Capture the cell that displays the provided text and extract its [X, Y] central coordinate. 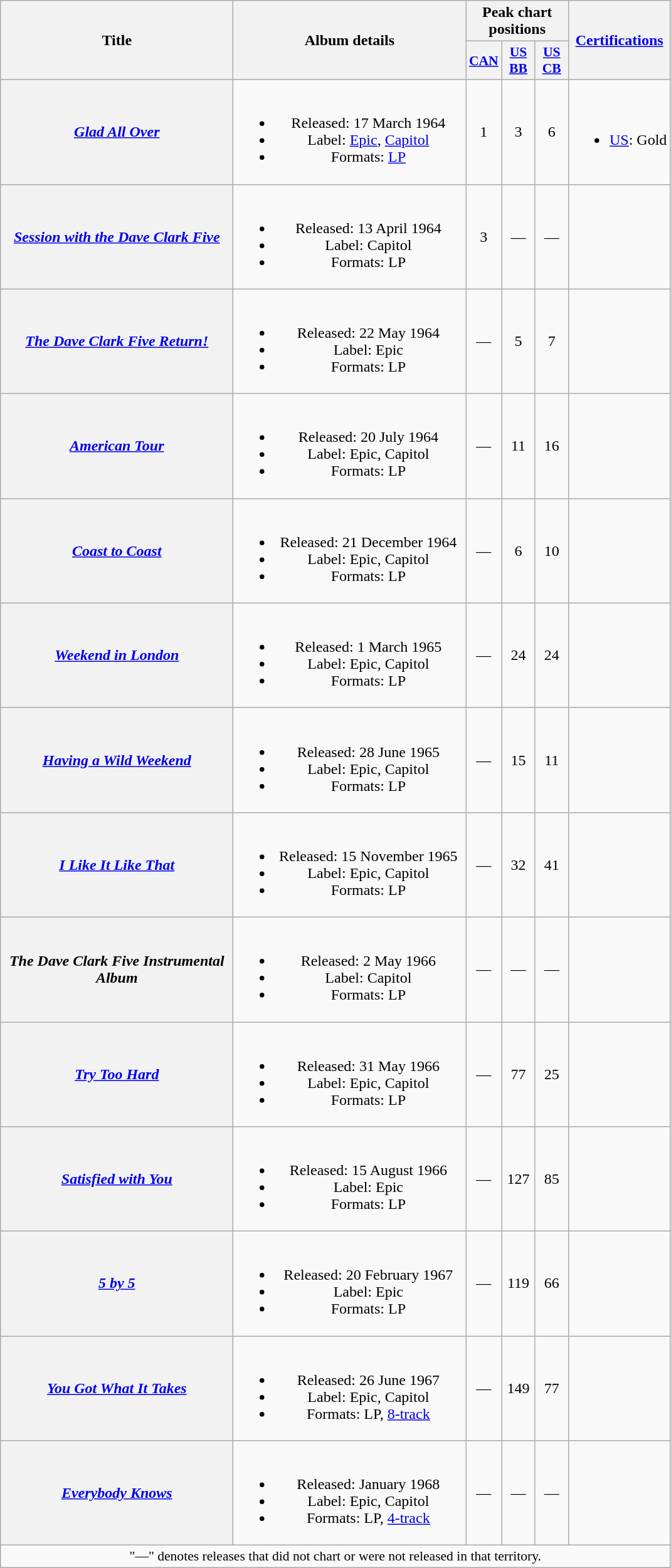
The Dave Clark Five Instrumental Album [117, 969]
Released: 21 December 1964Label: Epic, CapitolFormats: LP [350, 550]
Released: 15 August 1966Label: EpicFormats: LP [350, 1179]
The Dave Clark Five Return! [117, 341]
Released: 17 March 1964Label: Epic, CapitolFormats: LP [350, 132]
Released: 20 February 1967Label: EpicFormats: LP [350, 1283]
Try Too Hard [117, 1074]
119 [518, 1283]
US CB [552, 60]
10 [552, 550]
Session with the Dave Clark Five [117, 237]
Glad All Over [117, 132]
Released: 15 November 1965Label: Epic, CapitolFormats: LP [350, 865]
Released: 31 May 1966Label: Epic, CapitolFormats: LP [350, 1074]
16 [552, 446]
CAN [484, 60]
66 [552, 1283]
Title [117, 40]
Released: 22 May 1964Label: EpicFormats: LP [350, 341]
I Like It Like That [117, 865]
Satisfied with You [117, 1179]
15 [518, 760]
127 [518, 1179]
5 [518, 341]
41 [552, 865]
US BB [518, 60]
You Got What It Takes [117, 1389]
Released: 26 June 1967Label: Epic, CapitolFormats: LP, 8-track [350, 1389]
25 [552, 1074]
149 [518, 1389]
Weekend in London [117, 656]
Released: 1 March 1965Label: Epic, CapitolFormats: LP [350, 656]
Released: January 1968Label: Epic, CapitolFormats: LP, 4-track [350, 1493]
32 [518, 865]
5 by 5 [117, 1283]
Album details [350, 40]
85 [552, 1179]
7 [552, 341]
Released: 2 May 1966Label: CapitolFormats: LP [350, 969]
US: Gold [619, 132]
Released: 20 July 1964Label: Epic, CapitolFormats: LP [350, 446]
Having a Wild Weekend [117, 760]
Released: 13 April 1964Label: CapitolFormats: LP [350, 237]
Coast to Coast [117, 550]
"—" denotes releases that did not chart or were not released in that territory. [335, 1557]
Peak chart positions [517, 21]
American Tour [117, 446]
Everybody Knows [117, 1493]
Released: 28 June 1965Label: Epic, CapitolFormats: LP [350, 760]
1 [484, 132]
Certifications [619, 40]
